For the text-containing cell, return its midpoint in (X, Y) coordinate format. 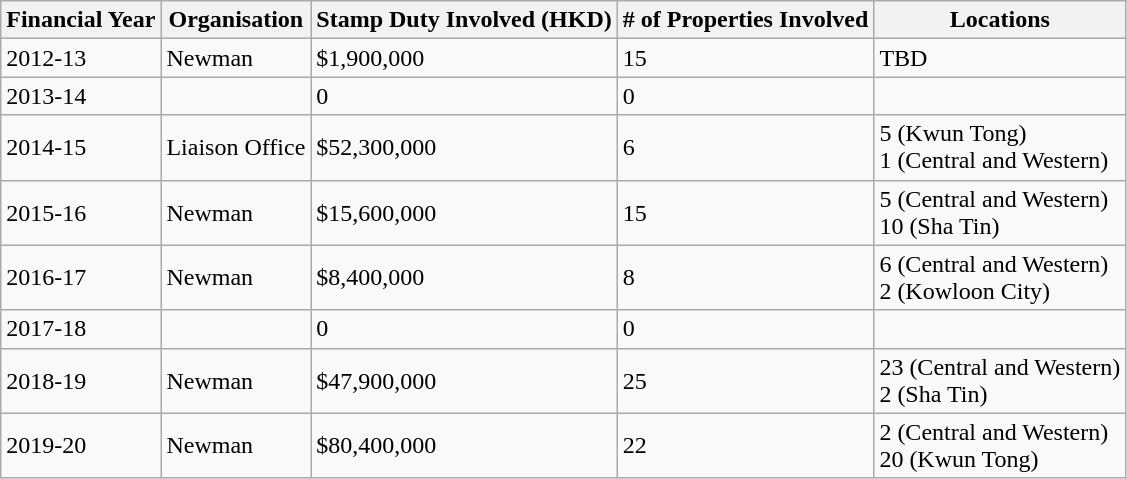
2016-17 (81, 278)
Liaison Office (236, 148)
TBD (1000, 58)
5 (Central and Western)10 (Sha Tin) (1000, 212)
2 (Central and Western)20 (Kwun Tong) (1000, 446)
$8,400,000 (464, 278)
6 (746, 148)
$1,900,000 (464, 58)
6 (Central and Western)2 (Kowloon City) (1000, 278)
25 (746, 380)
2017-18 (81, 329)
8 (746, 278)
Locations (1000, 20)
Financial Year (81, 20)
Stamp Duty Involved (HKD) (464, 20)
# of Properties Involved (746, 20)
22 (746, 446)
2019-20 (81, 446)
Organisation (236, 20)
$52,300,000 (464, 148)
2018-19 (81, 380)
$15,600,000 (464, 212)
$47,900,000 (464, 380)
2013-14 (81, 96)
2014-15 (81, 148)
$80,400,000 (464, 446)
2015-16 (81, 212)
5 (Kwun Tong)1 (Central and Western) (1000, 148)
23 (Central and Western)2 (Sha Tin) (1000, 380)
2012-13 (81, 58)
